From the cell containing the given text, extract its center point as (X, Y) coordinate. 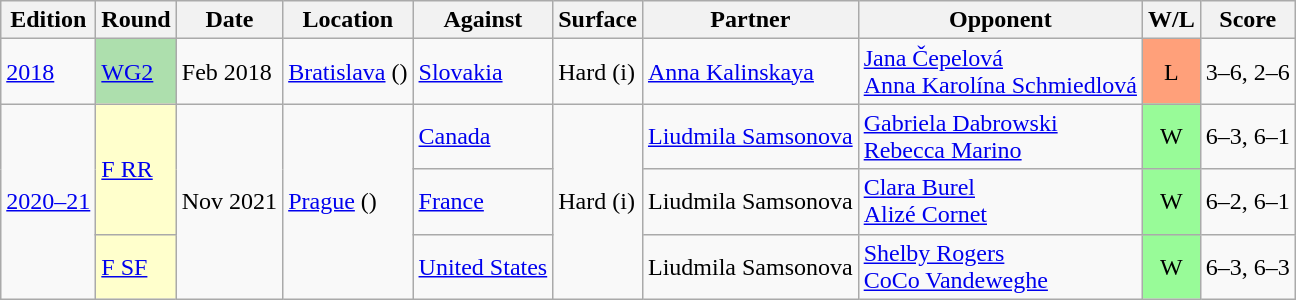
2020–21 (48, 202)
W/L (1171, 20)
Prague () (348, 202)
Date (229, 20)
Gabriela Dabrowski Rebecca Marino (1000, 136)
Clara Burel Alizé Cornet (1000, 202)
Partner (750, 20)
Score (1248, 20)
Canada (483, 136)
WG2 (136, 72)
3–6, 2–6 (1248, 72)
Against (483, 20)
6–3, 6–3 (1248, 266)
Bratislava () (348, 72)
2018 (48, 72)
Anna Kalinskaya (750, 72)
Round (136, 20)
F RR (136, 169)
F SF (136, 266)
United States (483, 266)
Feb 2018 (229, 72)
Edition (48, 20)
France (483, 202)
Surface (598, 20)
L (1171, 72)
6–3, 6–1 (1248, 136)
Location (348, 20)
Shelby Rogers CoCo Vandeweghe (1000, 266)
Nov 2021 (229, 202)
Opponent (1000, 20)
6–2, 6–1 (1248, 202)
Slovakia (483, 72)
Jana Čepelová Anna Karolína Schmiedlová (1000, 72)
